Detect which cell encompasses the target text, then output its [x, y] center coordinate. 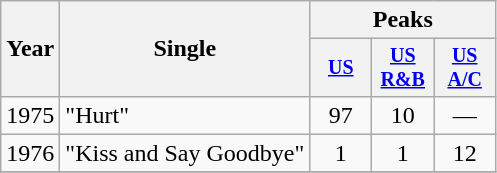
Year [30, 49]
10 [403, 115]
— [465, 115]
1976 [30, 153]
Single [185, 49]
"Hurt" [185, 115]
"Kiss and Say Goodbye" [185, 153]
USR&B [403, 68]
Peaks [403, 20]
12 [465, 153]
97 [341, 115]
US [341, 68]
USA/C [465, 68]
1975 [30, 115]
